Locate the cell with the specified text and output its (x, y) center coordinate. 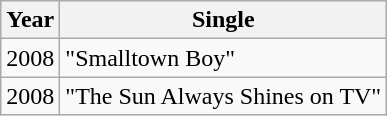
Single (224, 20)
"Smalltown Boy" (224, 58)
"The Sun Always Shines on TV" (224, 96)
Year (30, 20)
